Detect which cell encompasses the target text, then output its [x, y] center coordinate. 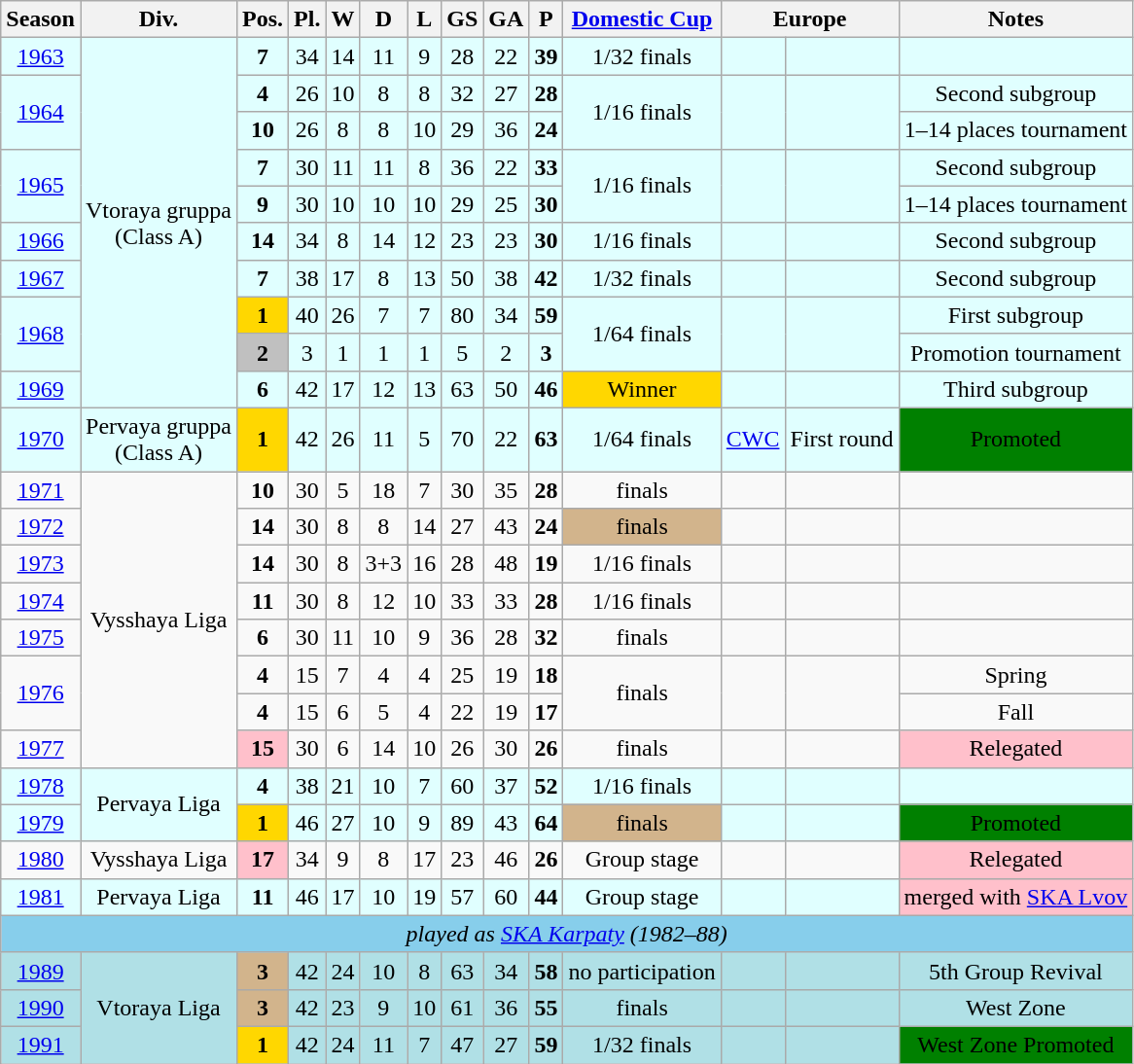
1979 [41, 823]
L [424, 19]
Div. [158, 19]
Domestic Cup [642, 19]
no participation [642, 971]
55 [547, 1008]
44 [547, 897]
merged with SKA Lvov [1015, 897]
5th Group Revival [1015, 971]
1968 [41, 334]
1981 [41, 897]
1973 [41, 564]
48 [506, 564]
1989 [41, 971]
16 [424, 564]
Season [41, 19]
played as SKA Karpaty (1982–88) [567, 934]
1964 [41, 112]
37 [506, 786]
1980 [41, 860]
Pos. [263, 19]
1966 [41, 241]
Notes [1015, 19]
Vtoraya Liga [158, 1008]
W [342, 19]
1963 [41, 56]
61 [463, 1008]
1978 [41, 786]
52 [547, 786]
1967 [41, 278]
Promotion tournament [1015, 352]
Spring [1015, 675]
1990 [41, 1008]
West Zone Promoted [1015, 1045]
3+3 [383, 564]
Winner [642, 389]
Fall [1015, 712]
70 [463, 440]
80 [463, 315]
1974 [41, 601]
21 [342, 786]
1977 [41, 749]
89 [463, 823]
D [383, 19]
1991 [41, 1045]
Third subgroup [1015, 389]
1970 [41, 440]
GA [506, 19]
1965 [41, 186]
58 [547, 971]
Pl. [307, 19]
West Zone [1015, 1008]
1976 [41, 693]
47 [463, 1045]
57 [463, 897]
P [547, 19]
35 [506, 489]
1975 [41, 638]
39 [547, 56]
64 [547, 823]
CWC [753, 440]
First subgroup [1015, 315]
1969 [41, 389]
Pervaya gruppa(Class A) [158, 440]
40 [307, 315]
First round [842, 440]
Europe [809, 19]
GS [463, 19]
Vtoraya gruppa(Class A) [158, 224]
1972 [41, 527]
1971 [41, 489]
